Output the (X, Y) coordinate of the center of the cell containing the given text.  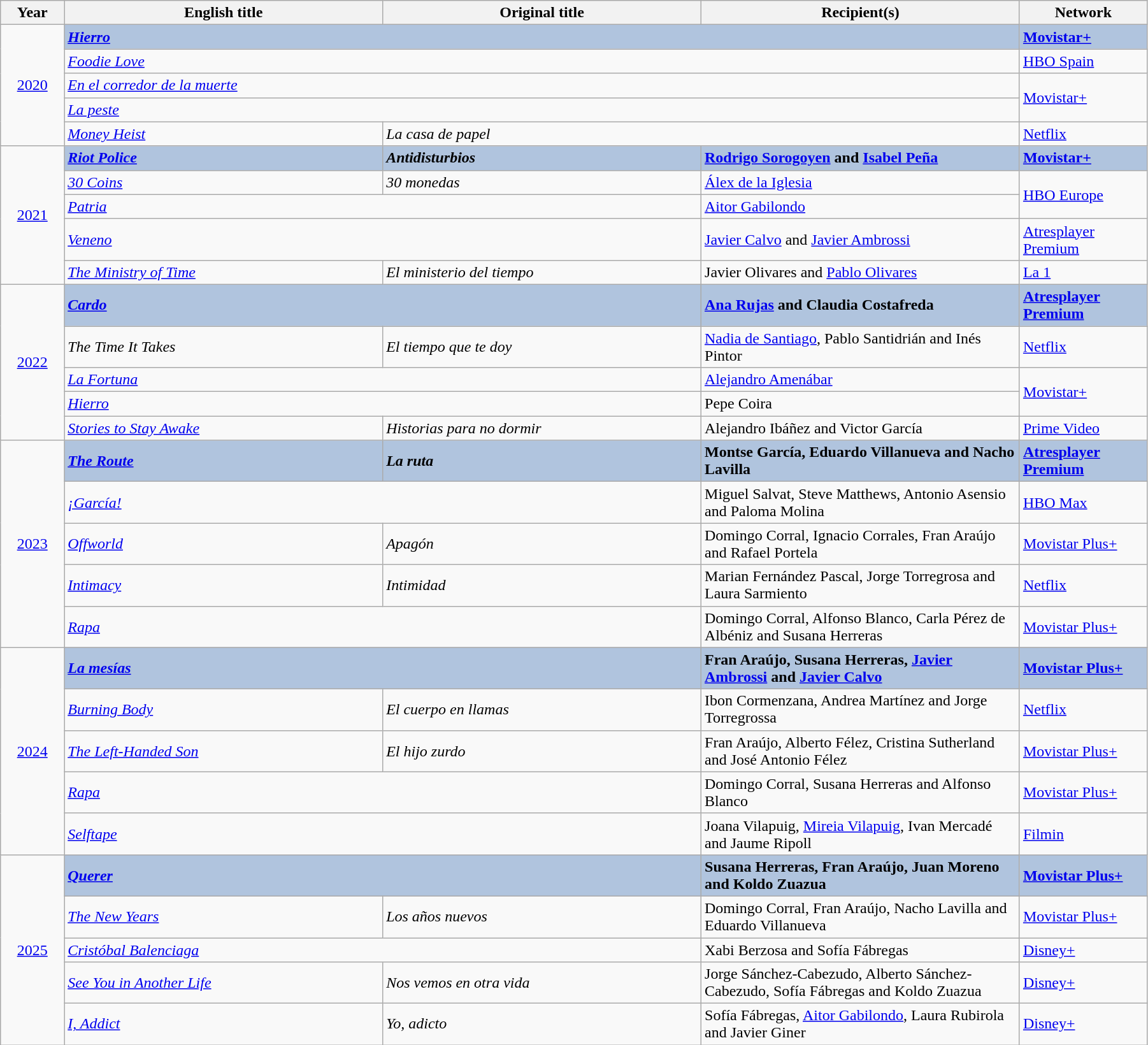
The New Years (224, 916)
Antidisturbios (542, 158)
2024 (32, 751)
Foodie Love (542, 61)
Apagón (542, 544)
Filmin (1083, 833)
Los años nuevos (542, 916)
Nadia de Santiago, Pablo Santidrián and Inés Pintor (861, 347)
Xabi Berzosa and Sofía Fábregas (861, 950)
Intimidad (542, 585)
Original title (542, 13)
La peste (542, 110)
La ruta (542, 461)
Selftape (383, 833)
2022 (32, 362)
Ana Rujas and Claudia Costafreda (861, 305)
The Left-Handed Son (224, 751)
Rodrigo Sorogoyen and Isabel Peña (861, 158)
Recipient(s) (861, 13)
Javier Olivares and Pablo Olivares (861, 272)
Yo, adicto (542, 1025)
Nos vemos en otra vida (542, 983)
Ibon Cormenzana, Andrea Martínez and Jorge Torregrossa (861, 710)
Álex de la Iglesia (861, 182)
30 Coins (224, 182)
Miguel Salvat, Steve Matthews, Antonio Asensio and Paloma Molina (861, 502)
Burning Body (224, 710)
Cardo (383, 305)
Offworld (224, 544)
2020 (32, 85)
Aitor Gabilondo (861, 206)
English title (224, 13)
2021 (32, 215)
The Ministry of Time (224, 272)
Alejandro Amenábar (861, 380)
Susana Herreras, Fran Araújo, Juan Moreno and Koldo Zuazua (861, 876)
HBO Europe (1083, 194)
Alejandro Ibáñez and Victor García (861, 428)
See You in Another Life (224, 983)
Network (1083, 13)
HBO Max (1083, 502)
Fran Araújo, Susana Herreras, Javier Ambrossi and Javier Calvo (861, 668)
Cristóbal Balenciaga (383, 950)
HBO Spain (1083, 61)
Riot Police (224, 158)
Money Heist (224, 134)
El cuerpo en llamas (542, 710)
The Route (224, 461)
2025 (32, 949)
Querer (383, 876)
2023 (32, 544)
Intimacy (224, 585)
El tiempo que te doy (542, 347)
Montse García, Eduardo Villanueva and Nacho Lavilla (861, 461)
En el corredor de la muerte (542, 85)
The Time It Takes (224, 347)
Marian Fernández Pascal, Jorge Torregrosa and Laura Sarmiento (861, 585)
Prime Video (1083, 428)
El ministerio del tiempo (542, 272)
Stories to Stay Awake (224, 428)
Sofía Fábregas, Aitor Gabilondo, Laura Rubirola and Javier Giner (861, 1025)
La mesías (383, 668)
La 1 (1083, 272)
Javier Calvo and Javier Ambrossi (861, 240)
Jorge Sánchez-Cabezudo, Alberto Sánchez-Cabezudo, Sofía Fábregas and Koldo Zuazua (861, 983)
Veneno (383, 240)
Patria (383, 206)
El hijo zurdo (542, 751)
I, Addict (224, 1025)
Pepe Coira (861, 404)
La casa de papel (701, 134)
Fran Araújo, Alberto Félez, Cristina Sutherland and José Antonio Félez (861, 751)
¡García! (383, 502)
Domingo Corral, Fran Araújo, Nacho Lavilla and Eduardo Villanueva (861, 916)
La Fortuna (383, 380)
Joana Vilapuig, Mireia Vilapuig, Ivan Mercadé and Jaume Ripoll (861, 833)
Domingo Corral, Susana Herreras and Alfonso Blanco (861, 793)
Year (32, 13)
Domingo Corral, Ignacio Corrales, Fran Araújo and Rafael Portela (861, 544)
Historias para no dormir (542, 428)
Domingo Corral, Alfonso Blanco, Carla Pérez de Albéniz and Susana Herreras (861, 627)
30 monedas (542, 182)
